Provide the (X, Y) coordinate of the cell's center where the given text is located.  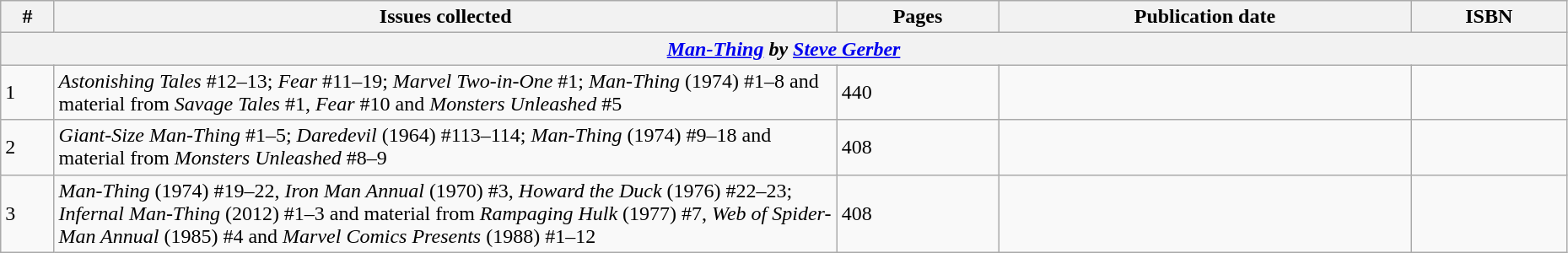
Issues collected (445, 17)
2 (27, 147)
3 (27, 213)
440 (918, 93)
1 (27, 93)
Man-Thing by Steve Gerber (784, 49)
Giant-Size Man-Thing #1–5; Daredevil (1964) #113–114; Man-Thing (1974) #9–18 and material from Monsters Unleashed #8–9 (445, 147)
# (27, 17)
Publication date (1205, 17)
Pages (918, 17)
ISBN (1489, 17)
